For the text-containing cell, return its midpoint in (X, Y) coordinate format. 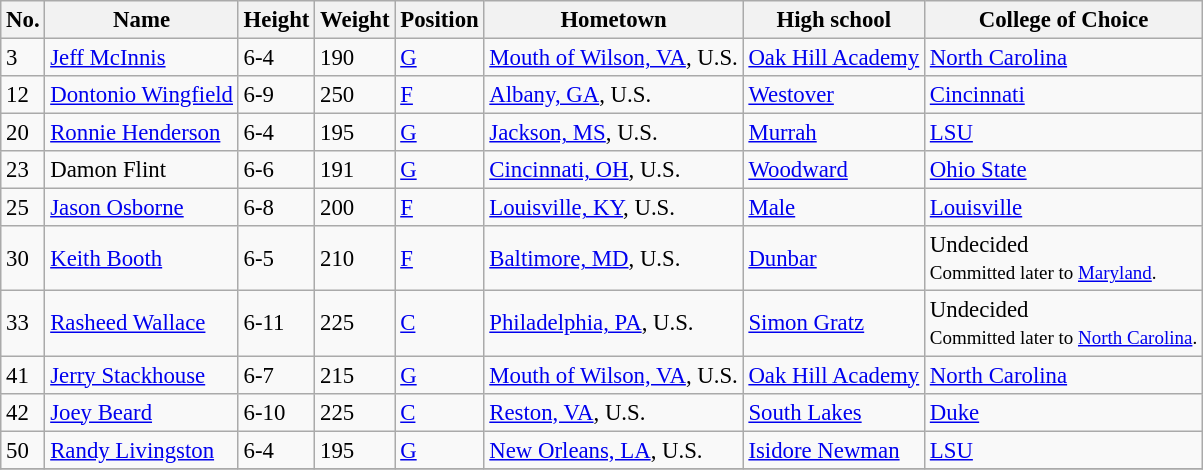
Keith Booth (142, 258)
Male (834, 208)
200 (355, 208)
50 (23, 450)
215 (355, 375)
Westover (834, 95)
210 (355, 258)
Woodward (834, 170)
Philadelphia, PA, U.S. (614, 324)
41 (23, 375)
Dontonio Wingfield (142, 95)
Joey Beard (142, 412)
Jeff McInnis (142, 58)
Cincinnati (1064, 95)
42 (23, 412)
25 (23, 208)
UndecidedCommitted later to North Carolina. (1064, 324)
6-11 (276, 324)
Murrah (834, 133)
12 (23, 95)
6-8 (276, 208)
Louisville, KY, U.S. (614, 208)
6-9 (276, 95)
6-5 (276, 258)
20 (23, 133)
Height (276, 20)
Position (440, 20)
3 (23, 58)
Jackson, MS, U.S. (614, 133)
Weight (355, 20)
30 (23, 258)
23 (23, 170)
High school (834, 20)
Dunbar (834, 258)
Cincinnati, OH, U.S. (614, 170)
Randy Livingston (142, 450)
Ronnie Henderson (142, 133)
191 (355, 170)
Duke (1064, 412)
Damon Flint (142, 170)
250 (355, 95)
Isidore Newman (834, 450)
190 (355, 58)
Ohio State (1064, 170)
6-6 (276, 170)
6-7 (276, 375)
6-10 (276, 412)
Simon Gratz (834, 324)
Louisville (1064, 208)
No. (23, 20)
Rasheed Wallace (142, 324)
Reston, VA, U.S. (614, 412)
UndecidedCommitted later to Maryland. (1064, 258)
Albany, GA, U.S. (614, 95)
33 (23, 324)
Hometown (614, 20)
New Orleans, LA, U.S. (614, 450)
College of Choice (1064, 20)
Name (142, 20)
Jason Osborne (142, 208)
Baltimore, MD, U.S. (614, 258)
South Lakes (834, 412)
Jerry Stackhouse (142, 375)
